Extract the (x, y) coordinate from the center of the cell holding the provided text.  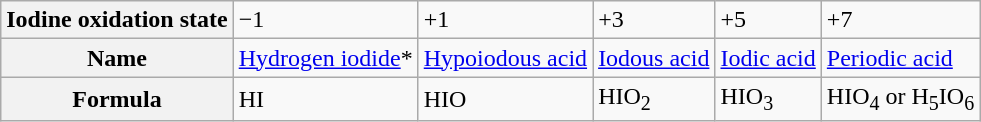
Iodic acid (768, 58)
Iodine oxidation state (117, 20)
HI (326, 99)
+7 (900, 20)
HIO (505, 99)
Hypoiodous acid (505, 58)
HIO3 (768, 99)
+5 (768, 20)
Iodous acid (654, 58)
−1 (326, 20)
Hydrogen iodide* (326, 58)
HIO2 (654, 99)
+1 (505, 20)
Periodic acid (900, 58)
Name (117, 58)
+3 (654, 20)
HIO4 or H5IO6 (900, 99)
Formula (117, 99)
